Search for the cell housing the specified text and yield its (x, y) center coordinate. 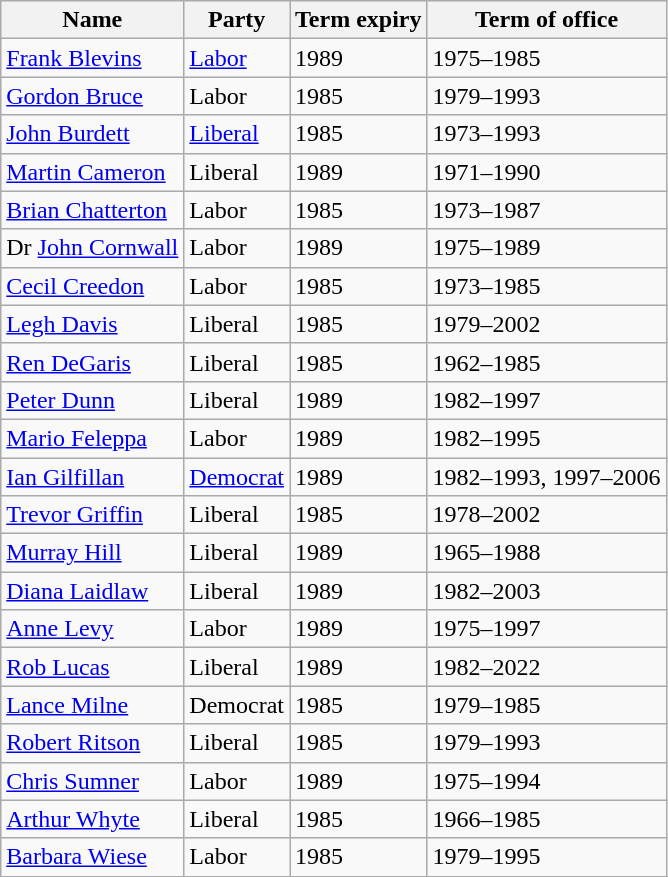
Term of office (546, 20)
Martin Cameron (92, 172)
1973–1987 (546, 210)
Legh Davis (92, 324)
1975–1994 (546, 781)
1971–1990 (546, 172)
Rob Lucas (92, 667)
1982–1993, 1997–2006 (546, 477)
Trevor Griffin (92, 515)
1982–1995 (546, 438)
1979–1985 (546, 705)
1979–2002 (546, 324)
1979–1995 (546, 857)
1965–1988 (546, 553)
Frank Blevins (92, 58)
Dr John Cornwall (92, 248)
Barbara Wiese (92, 857)
Ian Gilfillan (92, 477)
Arthur Whyte (92, 819)
1982–2003 (546, 591)
Cecil Creedon (92, 286)
Mario Feleppa (92, 438)
1982–1997 (546, 400)
John Burdett (92, 134)
1962–1985 (546, 362)
Chris Sumner (92, 781)
Murray Hill (92, 553)
1982–2022 (546, 667)
1975–1985 (546, 58)
1975–1997 (546, 629)
1978–2002 (546, 515)
Ren DeGaris (92, 362)
Name (92, 20)
Party (237, 20)
1973–1985 (546, 286)
1975–1989 (546, 248)
Diana Laidlaw (92, 591)
1966–1985 (546, 819)
1973–1993 (546, 134)
Peter Dunn (92, 400)
Term expiry (358, 20)
Robert Ritson (92, 743)
Gordon Bruce (92, 96)
Lance Milne (92, 705)
Anne Levy (92, 629)
Brian Chatterton (92, 210)
